Detect which cell encompasses the target text, then output its [X, Y] center coordinate. 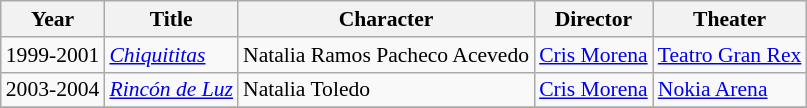
Natalia Toledo [386, 90]
Teatro Gran Rex [730, 55]
1999-2001 [53, 55]
Chiquititas [171, 55]
Character [386, 19]
Title [171, 19]
Theater [730, 19]
Rincón de Luz [171, 90]
2003-2004 [53, 90]
Year [53, 19]
Natalia Ramos Pacheco Acevedo [386, 55]
Director [594, 19]
Nokia Arena [730, 90]
